Capture the cell that displays the provided text and extract its [X, Y] central coordinate. 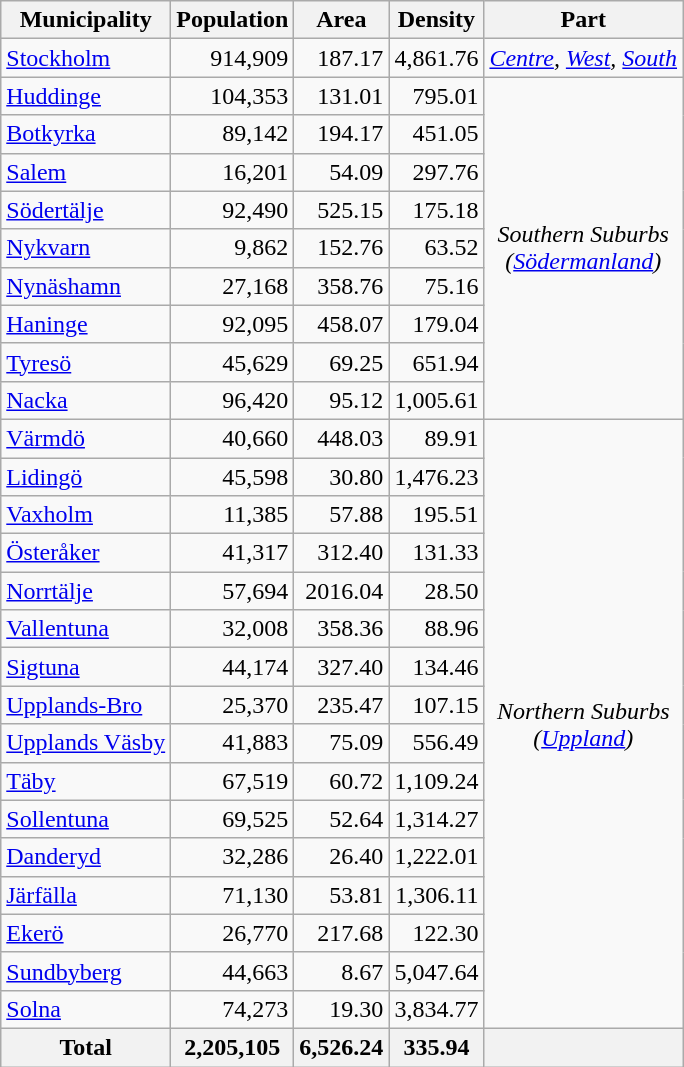
41,317 [232, 553]
1,005.61 [436, 400]
525.15 [342, 210]
134.46 [436, 667]
11,385 [232, 515]
67,519 [232, 781]
4,861.76 [436, 58]
1,222.01 [436, 857]
131.01 [342, 96]
175.18 [436, 210]
1,314.27 [436, 819]
Nykvarn [86, 248]
44,174 [232, 667]
107.15 [436, 705]
Vallentuna [86, 629]
217.68 [342, 933]
235.47 [342, 705]
41,883 [232, 743]
1,476.23 [436, 477]
Täby [86, 781]
Nacka [86, 400]
651.94 [436, 362]
53.81 [342, 895]
25,370 [232, 705]
194.17 [342, 134]
122.30 [436, 933]
89.91 [436, 438]
179.04 [436, 324]
44,663 [232, 971]
Municipality [86, 20]
74,273 [232, 1009]
63.52 [436, 248]
152.76 [342, 248]
Värmdö [86, 438]
Haninge [86, 324]
45,598 [232, 477]
358.76 [342, 286]
27,168 [232, 286]
Centre, West, South [584, 58]
Total [86, 1047]
Upplands Väsby [86, 743]
Part [584, 20]
914,909 [232, 58]
8.67 [342, 971]
16,201 [232, 172]
Vaxholm [86, 515]
88.96 [436, 629]
19.30 [342, 1009]
30.80 [342, 477]
335.94 [436, 1047]
1,109.24 [436, 781]
458.07 [342, 324]
Upplands-Bro [86, 705]
57,694 [232, 591]
Nynäshamn [86, 286]
69,525 [232, 819]
32,286 [232, 857]
Density [436, 20]
2,205,105 [232, 1047]
Sollentuna [86, 819]
Österåker [86, 553]
187.17 [342, 58]
131.33 [436, 553]
358.36 [342, 629]
3,834.77 [436, 1009]
327.40 [342, 667]
Södertälje [86, 210]
96,420 [232, 400]
75.09 [342, 743]
Huddinge [86, 96]
Danderyd [86, 857]
26.40 [342, 857]
Lidingö [86, 477]
6,526.24 [342, 1047]
54.09 [342, 172]
28.50 [436, 591]
Järfälla [86, 895]
52.64 [342, 819]
75.16 [436, 286]
Area [342, 20]
Norrtälje [86, 591]
Solna [86, 1009]
60.72 [342, 781]
92,490 [232, 210]
5,047.64 [436, 971]
Salem [86, 172]
312.40 [342, 553]
Sundbyberg [86, 971]
Ekerö [86, 933]
Botkyrka [86, 134]
45,629 [232, 362]
556.49 [436, 743]
448.03 [342, 438]
71,130 [232, 895]
2016.04 [342, 591]
32,008 [232, 629]
1,306.11 [436, 895]
Sigtuna [86, 667]
9,862 [232, 248]
69.25 [342, 362]
Population [232, 20]
195.51 [436, 515]
Stockholm [86, 58]
Northern Suburbs(Uppland) [584, 724]
Tyresö [86, 362]
95.12 [342, 400]
Southern Suburbs(Södermanland) [584, 248]
104,353 [232, 96]
40,660 [232, 438]
57.88 [342, 515]
92,095 [232, 324]
795.01 [436, 96]
89,142 [232, 134]
297.76 [436, 172]
451.05 [436, 134]
26,770 [232, 933]
